Scan for the cell matching the given text and deliver its [X, Y] coordinate at center. 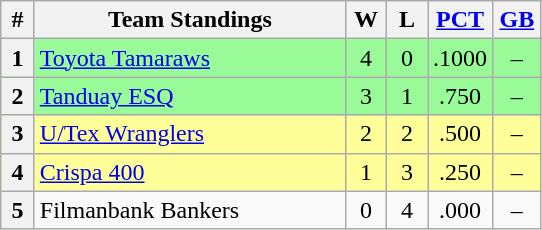
Team Standings [190, 20]
Crispa 400 [190, 172]
5 [18, 210]
.250 [460, 172]
Toyota Tamaraws [190, 58]
Filmanbank Bankers [190, 210]
.000 [460, 210]
L [406, 20]
.500 [460, 134]
GB [518, 20]
PCT [460, 20]
.1000 [460, 58]
W [366, 20]
Tanduay ESQ [190, 96]
.750 [460, 96]
# [18, 20]
U/Tex Wranglers [190, 134]
